Return the [X, Y] coordinate for the center point of the cell that contains the specified text.  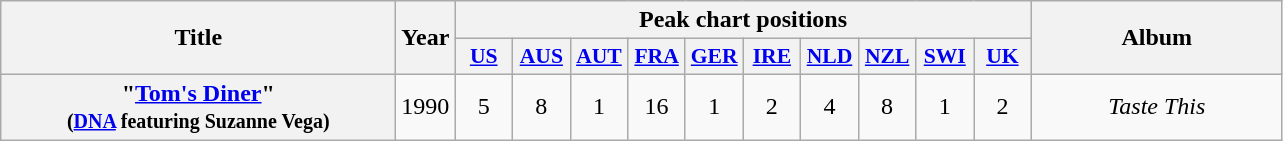
Album [1156, 38]
AUS [542, 57]
"Tom's Diner"(DNA featuring Suzanne Vega) [198, 106]
FRA [657, 57]
SWI [945, 57]
16 [657, 106]
Title [198, 38]
Year [426, 38]
US [484, 57]
NLD [830, 57]
AUT [599, 57]
GER [714, 57]
IRE [772, 57]
5 [484, 106]
Taste This [1156, 106]
4 [830, 106]
UK [1003, 57]
Peak chart positions [743, 20]
1990 [426, 106]
NZL [887, 57]
